Provide the (x, y) coordinate of the cell's center where the given text is located.  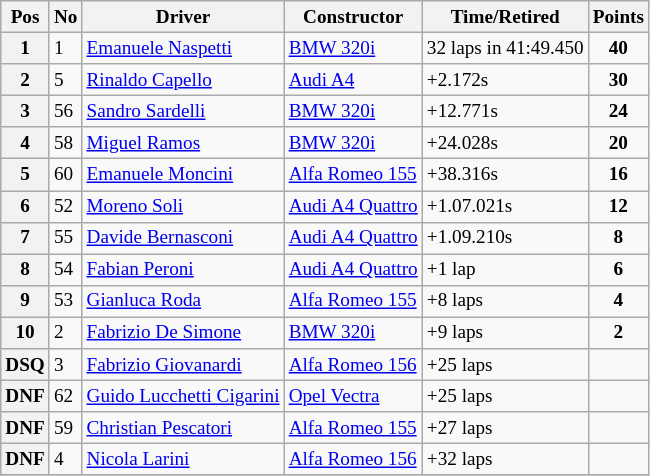
24 (618, 111)
+2.172s (505, 80)
62 (66, 396)
9 (26, 301)
10 (26, 333)
Davide Bernasconi (183, 238)
Emanuele Naspetti (183, 48)
Constructor (353, 17)
Points (618, 17)
60 (66, 175)
Christian Pescatori (183, 428)
59 (66, 428)
Emanuele Moncini (183, 175)
Time/Retired (505, 17)
+9 laps (505, 333)
Audi A4 (353, 80)
12 (618, 206)
+38.316s (505, 175)
53 (66, 301)
52 (66, 206)
54 (66, 270)
No (66, 17)
16 (618, 175)
Fabian Peroni (183, 270)
55 (66, 238)
+1.07.021s (505, 206)
32 laps in 41:49.450 (505, 48)
Sandro Sardelli (183, 111)
58 (66, 143)
Rinaldo Capello (183, 80)
Opel Vectra (353, 396)
Guido Lucchetti Cigarini (183, 396)
Driver (183, 17)
20 (618, 143)
Nicola Larini (183, 460)
+24.028s (505, 143)
7 (26, 238)
Gianluca Roda (183, 301)
Moreno Soli (183, 206)
40 (618, 48)
Miguel Ramos (183, 143)
Pos (26, 17)
Fabrizio Giovanardi (183, 365)
56 (66, 111)
DSQ (26, 365)
+27 laps (505, 428)
30 (618, 80)
+8 laps (505, 301)
+12.771s (505, 111)
+1 lap (505, 270)
+1.09.210s (505, 238)
+32 laps (505, 460)
Fabrizio De Simone (183, 333)
